Locate the cell with the specified text and output its [x, y] center coordinate. 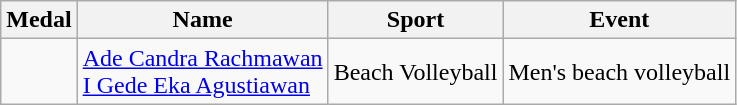
Event [620, 20]
Sport [416, 20]
Name [202, 20]
Beach Volleyball [416, 72]
Men's beach volleyball [620, 72]
Medal [39, 20]
Ade Candra Rachmawan I Gede Eka Agustiawan [202, 72]
